Return the [X, Y] coordinate for the center point of the cell that contains the specified text.  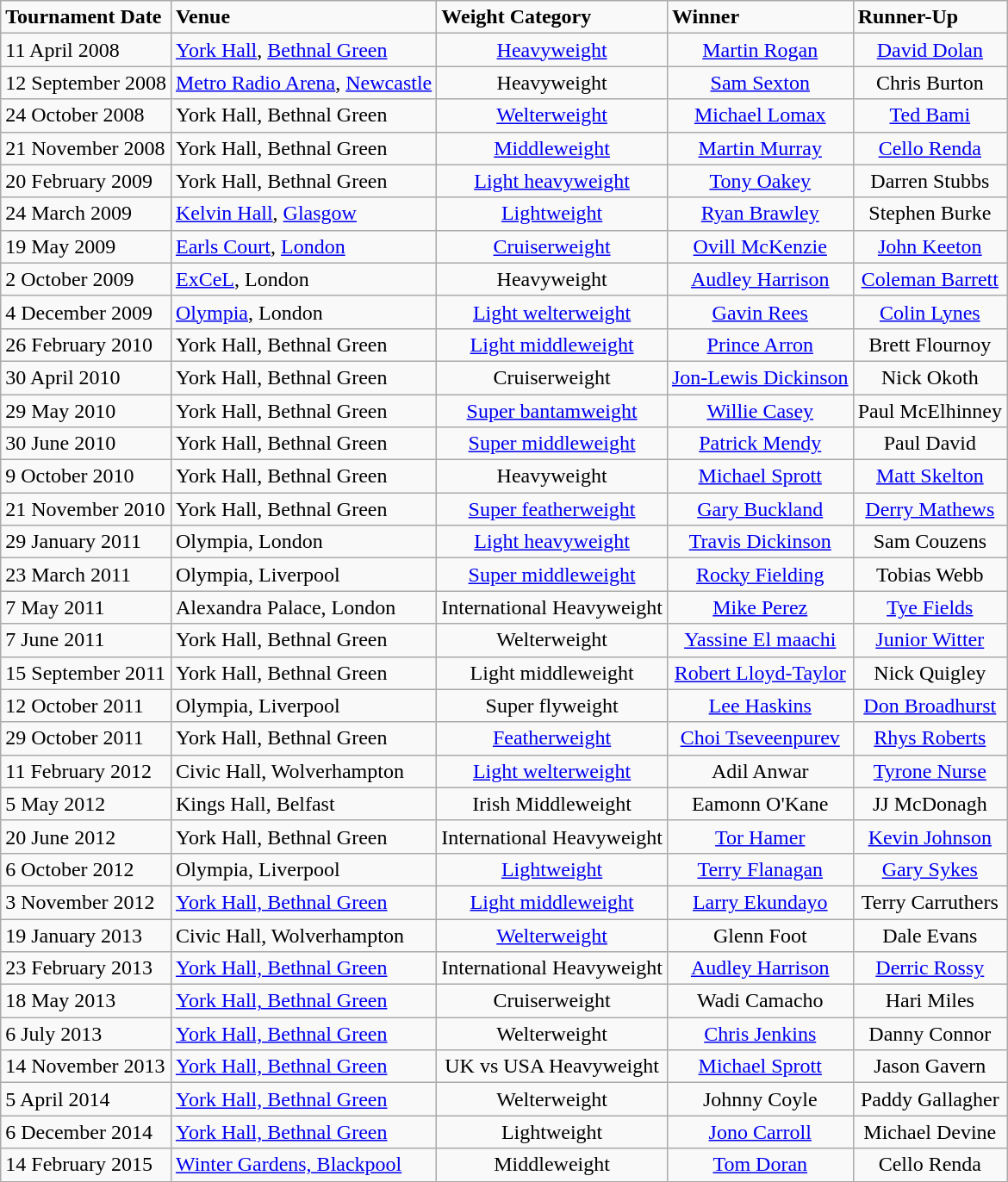
30 June 2010 [86, 444]
Paddy Gallagher [930, 1099]
12 September 2008 [86, 83]
20 February 2009 [86, 181]
Paul David [930, 444]
11 February 2012 [86, 771]
30 April 2010 [86, 377]
7 May 2011 [86, 607]
Derry Mathews [930, 509]
Nick Okoth [930, 377]
Tobias Webb [930, 575]
19 January 2013 [86, 935]
Kings Hall, Belfast [303, 804]
Eamonn O'Kane [760, 804]
29 January 2011 [86, 542]
Michael Devine [930, 1132]
Matt Skelton [930, 476]
Gary Buckland [760, 509]
11 April 2008 [86, 50]
Colin Lynes [930, 312]
Stephen Burke [930, 214]
Kevin Johnson [930, 837]
18 May 2013 [86, 1001]
Tor Hamer [760, 837]
5 May 2012 [86, 804]
24 March 2009 [86, 214]
Adil Anwar [760, 771]
6 July 2013 [86, 1034]
Larry Ekundayo [760, 902]
Featherweight [552, 738]
20 June 2012 [86, 837]
Chris Burton [930, 83]
Venue [303, 17]
Irish Middleweight [552, 804]
Jason Gavern [930, 1067]
3 November 2012 [86, 902]
Junior Witter [930, 640]
Michael Lomax [760, 115]
Glenn Foot [760, 935]
Ryan Brawley [760, 214]
23 February 2013 [86, 968]
Rocky Fielding [760, 575]
Rhys Roberts [930, 738]
Paul McElhinney [930, 411]
Winner [760, 17]
29 October 2011 [86, 738]
Sam Sexton [760, 83]
Super bantamweight [552, 411]
Martin Rogan [760, 50]
Danny Connor [930, 1034]
Robert Lloyd-Taylor [760, 673]
15 September 2011 [86, 673]
Metro Radio Arena, Newcastle [303, 83]
Terry Carruthers [930, 902]
Jono Carroll [760, 1132]
Don Broadhurst [930, 706]
6 December 2014 [86, 1132]
Coleman Barrett [930, 279]
Lee Haskins [760, 706]
Alexandra Palace, London [303, 607]
19 May 2009 [86, 246]
5 April 2014 [86, 1099]
6 October 2012 [86, 869]
ExCeL, London [303, 279]
Tony Oakey [760, 181]
Martin Murray [760, 148]
Tyrone Nurse [930, 771]
14 November 2013 [86, 1067]
JJ McDonagh [930, 804]
23 March 2011 [86, 575]
26 February 2010 [86, 345]
Ovill McKenzie [760, 246]
Weight Category [552, 17]
Jon-Lewis Dickinson [760, 377]
Derric Rossy [930, 968]
Brett Flournoy [930, 345]
21 November 2008 [86, 148]
Mike Perez [760, 607]
Willie Casey [760, 411]
Winter Gardens, Blackpool [303, 1165]
UK vs USA Heavyweight [552, 1067]
Kelvin Hall, Glasgow [303, 214]
Yassine El maachi [760, 640]
29 May 2010 [86, 411]
Tye Fields [930, 607]
Runner-Up [930, 17]
David Dolan [930, 50]
Johnny Coyle [760, 1099]
Prince Arron [760, 345]
14 February 2015 [86, 1165]
21 November 2010 [86, 509]
Super flyweight [552, 706]
7 June 2011 [86, 640]
Gavin Rees [760, 312]
Earls Court, London [303, 246]
Chris Jenkins [760, 1034]
12 October 2011 [86, 706]
24 October 2008 [86, 115]
Tom Doran [760, 1165]
2 October 2009 [86, 279]
Nick Quigley [930, 673]
John Keeton [930, 246]
Hari Miles [930, 1001]
Darren Stubbs [930, 181]
9 October 2010 [86, 476]
Dale Evans [930, 935]
4 December 2009 [86, 312]
Travis Dickinson [760, 542]
Gary Sykes [930, 869]
Wadi Camacho [760, 1001]
Super featherweight [552, 509]
Ted Bami [930, 115]
Sam Couzens [930, 542]
Terry Flanagan [760, 869]
Patrick Mendy [760, 444]
Choi Tseveenpurev [760, 738]
Tournament Date [86, 17]
